Scan for the cell matching the given text and deliver its (X, Y) coordinate at center. 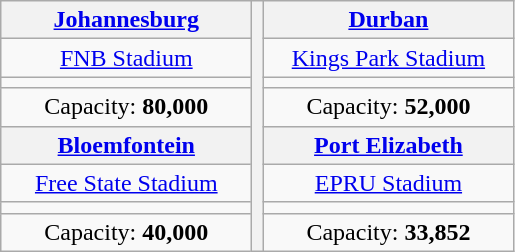
Bloemfontein (126, 145)
EPRU Stadium (388, 183)
Durban (388, 20)
Port Elizabeth (388, 145)
Kings Park Stadium (388, 58)
Capacity: 80,000 (126, 107)
Johannesburg (126, 20)
FNB Stadium (126, 58)
Capacity: 40,000 (126, 232)
Capacity: 33,852 (388, 232)
Free State Stadium (126, 183)
Capacity: 52,000 (388, 107)
